Identify which cell holds the provided text, then report its [X, Y] central coordinate. 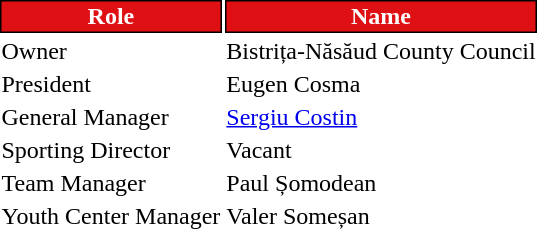
Owner [111, 51]
Vacant [381, 150]
Sergiu Costin [381, 117]
Team Manager [111, 183]
Role [111, 16]
General Manager [111, 117]
Bistrița-Năsăud County Council [381, 51]
Eugen Cosma [381, 84]
Sporting Director [111, 150]
President [111, 84]
Paul Șomodean [381, 183]
Name [381, 16]
